Scan for the cell matching the given text and deliver its [X, Y] coordinate at center. 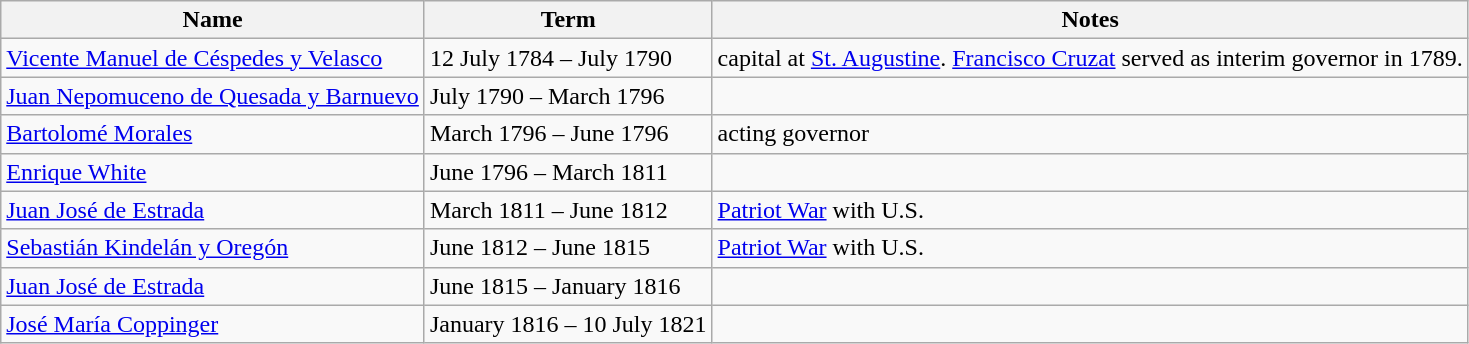
Sebastián Kindelán y Oregón [213, 248]
January 1816 – 10 July 1821 [568, 324]
acting governor [1090, 134]
capital at St. Augustine. Francisco Cruzat served as interim governor in 1789. [1090, 58]
June 1796 – March 1811 [568, 172]
Vicente Manuel de Céspedes y Velasco [213, 58]
March 1796 – June 1796 [568, 134]
12 July 1784 – July 1790 [568, 58]
José María Coppinger [213, 324]
Notes [1090, 20]
Bartolomé Morales [213, 134]
Enrique White [213, 172]
June 1812 – June 1815 [568, 248]
June 1815 – January 1816 [568, 286]
July 1790 – March 1796 [568, 96]
Name [213, 20]
Juan Nepomuceno de Quesada y Barnuevo [213, 96]
Term [568, 20]
March 1811 – June 1812 [568, 210]
